Scan for the cell matching the given text and deliver its (X, Y) coordinate at center. 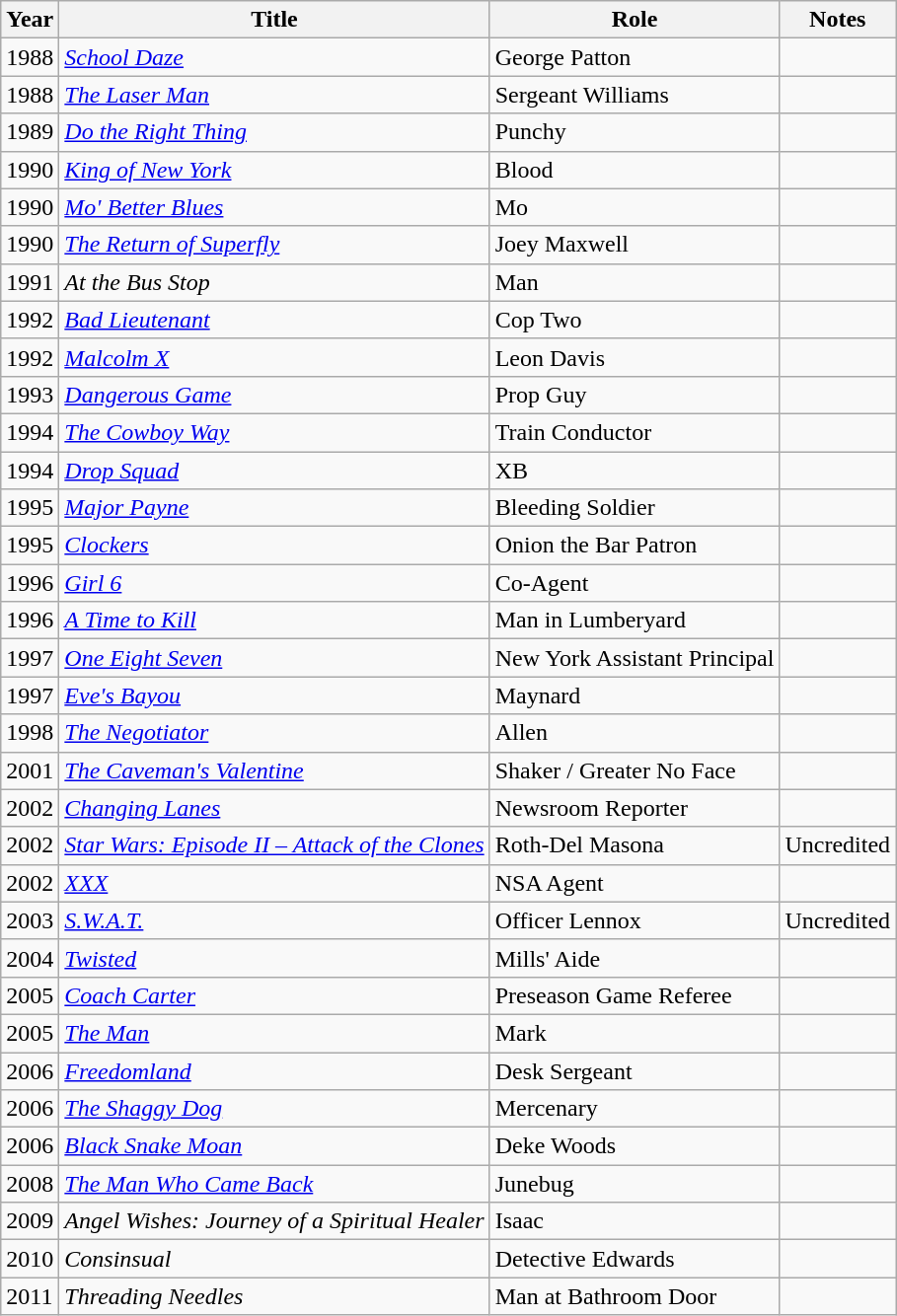
Coach Carter (274, 995)
Man in Lumberyard (635, 621)
Deke Woods (635, 1146)
Major Payne (274, 508)
Bleeding Soldier (635, 508)
The Return of Superfly (274, 245)
Dangerous Game (274, 395)
Co-Agent (635, 583)
Year (30, 20)
The Laser Man (274, 95)
Role (635, 20)
Mo (635, 207)
2003 (30, 920)
Punchy (635, 132)
School Daze (274, 57)
A Time to Kill (274, 621)
Shaker / Greater No Face (635, 770)
Leon Davis (635, 357)
One Eight Seven (274, 658)
Mercenary (635, 1109)
Mills' Aide (635, 958)
Sergeant Williams (635, 95)
The Man Who Came Back (274, 1184)
1989 (30, 132)
NSA Agent (635, 883)
2004 (30, 958)
2001 (30, 770)
Cop Two (635, 320)
King of New York (274, 170)
Mo' Better Blues (274, 207)
Isaac (635, 1221)
Train Conductor (635, 432)
Blood (635, 170)
Star Wars: Episode II – Attack of the Clones (274, 845)
Man at Bathroom Door (635, 1296)
Allen (635, 733)
Title (274, 20)
Changing Lanes (274, 808)
Bad Lieutenant (274, 320)
2010 (30, 1259)
Girl 6 (274, 583)
Clockers (274, 546)
2009 (30, 1221)
Freedomland (274, 1070)
Do the Right Thing (274, 132)
1993 (30, 395)
2008 (30, 1184)
S.W.A.T. (274, 920)
Black Snake Moan (274, 1146)
Man (635, 282)
George Patton (635, 57)
Joey Maxwell (635, 245)
Roth-Del Masona (635, 845)
XXX (274, 883)
Malcolm X (274, 357)
Officer Lennox (635, 920)
The Cowboy Way (274, 432)
Newsroom Reporter (635, 808)
2011 (30, 1296)
Onion the Bar Patron (635, 546)
Threading Needles (274, 1296)
XB (635, 471)
Junebug (635, 1184)
Drop Squad (274, 471)
Mark (635, 1033)
1991 (30, 282)
Detective Edwards (635, 1259)
At the Bus Stop (274, 282)
Prop Guy (635, 395)
1998 (30, 733)
The Negotiator (274, 733)
Eve's Bayou (274, 695)
Preseason Game Referee (635, 995)
Desk Sergeant (635, 1070)
Maynard (635, 695)
Consinsual (274, 1259)
Notes (838, 20)
The Man (274, 1033)
The Caveman's Valentine (274, 770)
Twisted (274, 958)
Angel Wishes: Journey of a Spiritual Healer (274, 1221)
New York Assistant Principal (635, 658)
The Shaggy Dog (274, 1109)
